Scan for the cell matching the given text and deliver its (X, Y) coordinate at center. 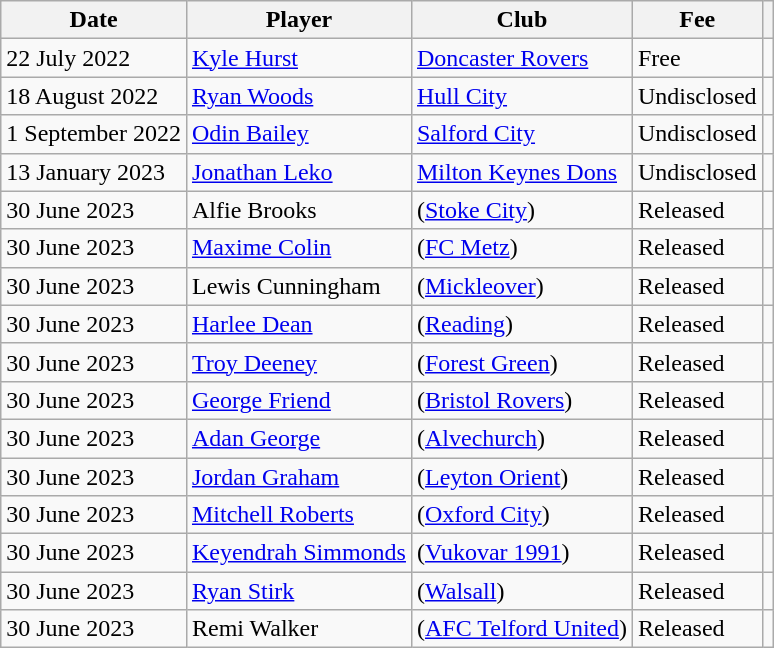
Alfie Brooks (298, 210)
(AFC Telford United) (522, 629)
Fee (697, 20)
Club (522, 20)
22 July 2022 (94, 58)
Jonathan Leko (298, 172)
Odin Bailey (298, 134)
(Reading) (522, 324)
Ryan Stirk (298, 591)
Free (697, 58)
(Vukovar 1991) (522, 553)
(Walsall) (522, 591)
George Friend (298, 400)
(Mickleover) (522, 286)
Lewis Cunningham (298, 286)
(Bristol Rovers) (522, 400)
(Stoke City) (522, 210)
Date (94, 20)
Doncaster Rovers (522, 58)
Mitchell Roberts (298, 515)
Milton Keynes Dons (522, 172)
Troy Deeney (298, 362)
18 August 2022 (94, 96)
Harlee Dean (298, 324)
(FC Metz) (522, 248)
13 January 2023 (94, 172)
(Oxford City) (522, 515)
(Leyton Orient) (522, 477)
Keyendrah Simmonds (298, 553)
Jordan Graham (298, 477)
(Alvechurch) (522, 438)
Salford City (522, 134)
Player (298, 20)
(Forest Green) (522, 362)
Remi Walker (298, 629)
Ryan Woods (298, 96)
Maxime Colin (298, 248)
Hull City (522, 96)
1 September 2022 (94, 134)
Kyle Hurst (298, 58)
Adan George (298, 438)
